For the text-containing cell, return its midpoint in [x, y] coordinate format. 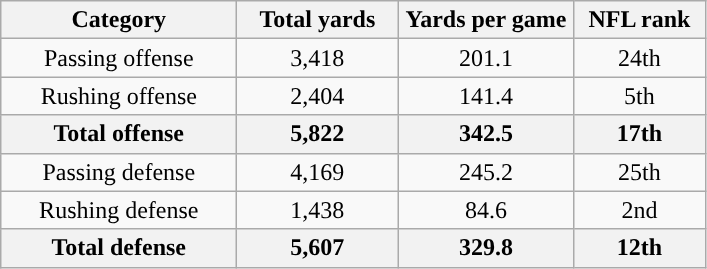
245.2 [486, 172]
2,404 [318, 96]
5,822 [318, 134]
Category [119, 20]
201.1 [486, 58]
Total defense [119, 248]
141.4 [486, 96]
1,438 [318, 210]
25th [640, 172]
12th [640, 248]
4,169 [318, 172]
329.8 [486, 248]
342.5 [486, 134]
Rushing offense [119, 96]
24th [640, 58]
Passing defense [119, 172]
3,418 [318, 58]
17th [640, 134]
5th [640, 96]
Total yards [318, 20]
84.6 [486, 210]
Passing offense [119, 58]
2nd [640, 210]
5,607 [318, 248]
Yards per game [486, 20]
Total offense [119, 134]
NFL rank [640, 20]
Rushing defense [119, 210]
